Output the (x, y) coordinate of the center of the cell containing the given text.  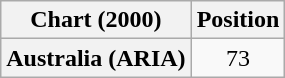
Australia (ARIA) (96, 58)
Position (238, 20)
73 (238, 58)
Chart (2000) (96, 20)
